Return (x, y) of the center of cell containing provided text 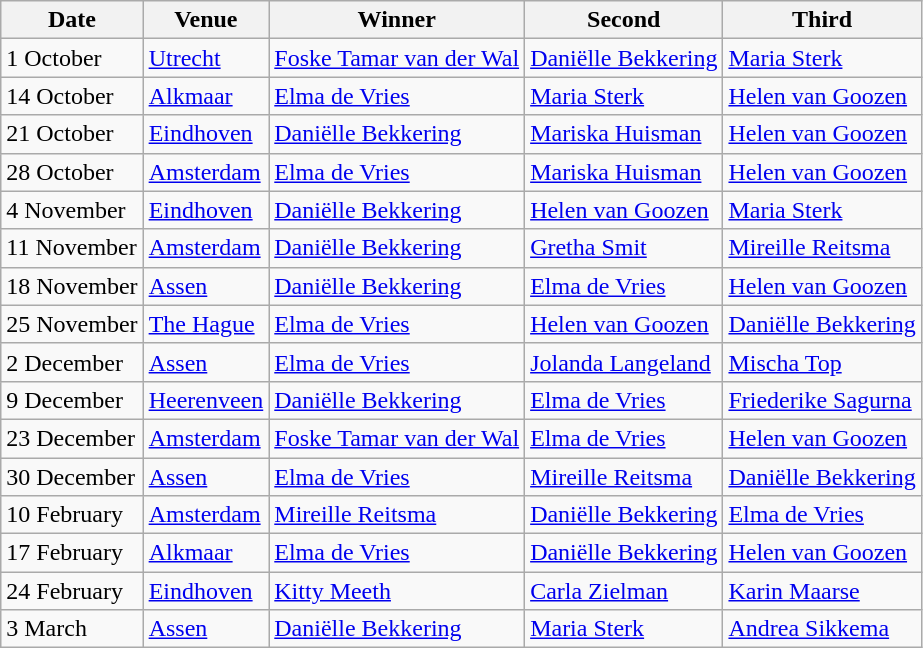
1 October (72, 58)
Winner (397, 20)
21 October (72, 134)
9 December (72, 400)
Kitty Meeth (397, 591)
Gretha Smit (624, 248)
Third (822, 20)
Karin Maarse (822, 591)
28 October (72, 172)
3 March (72, 629)
17 February (72, 553)
2 December (72, 362)
Carla Zielman (624, 591)
Utrecht (206, 58)
4 November (72, 210)
25 November (72, 324)
30 December (72, 477)
Second (624, 20)
18 November (72, 286)
10 February (72, 515)
Mischa Top (822, 362)
Date (72, 20)
24 February (72, 591)
14 October (72, 96)
Heerenveen (206, 400)
Jolanda Langeland (624, 362)
Friederike Sagurna (822, 400)
11 November (72, 248)
Venue (206, 20)
The Hague (206, 324)
23 December (72, 438)
Andrea Sikkema (822, 629)
